Determine the [X, Y] coordinate at the center of the cell enclosing the given text.  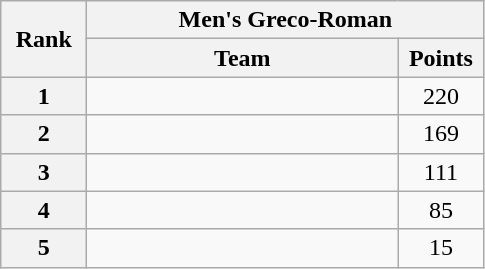
15 [441, 248]
5 [44, 248]
111 [441, 172]
4 [44, 210]
220 [441, 96]
2 [44, 134]
169 [441, 134]
3 [44, 172]
85 [441, 210]
Points [441, 58]
Team [242, 58]
Rank [44, 39]
1 [44, 96]
Men's Greco-Roman [286, 20]
